Output the [x, y] coordinate of the center of the cell containing the given text.  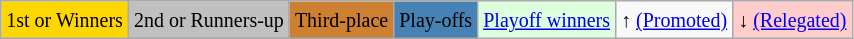
Play-offs [436, 20]
1st or Winners [65, 20]
Third-place [341, 20]
2nd or Runners-up [208, 20]
Playoff winners [547, 20]
↓ (Relegated) [792, 20]
↑ (Promoted) [674, 20]
